Scan for the cell matching the given text and deliver its (X, Y) coordinate at center. 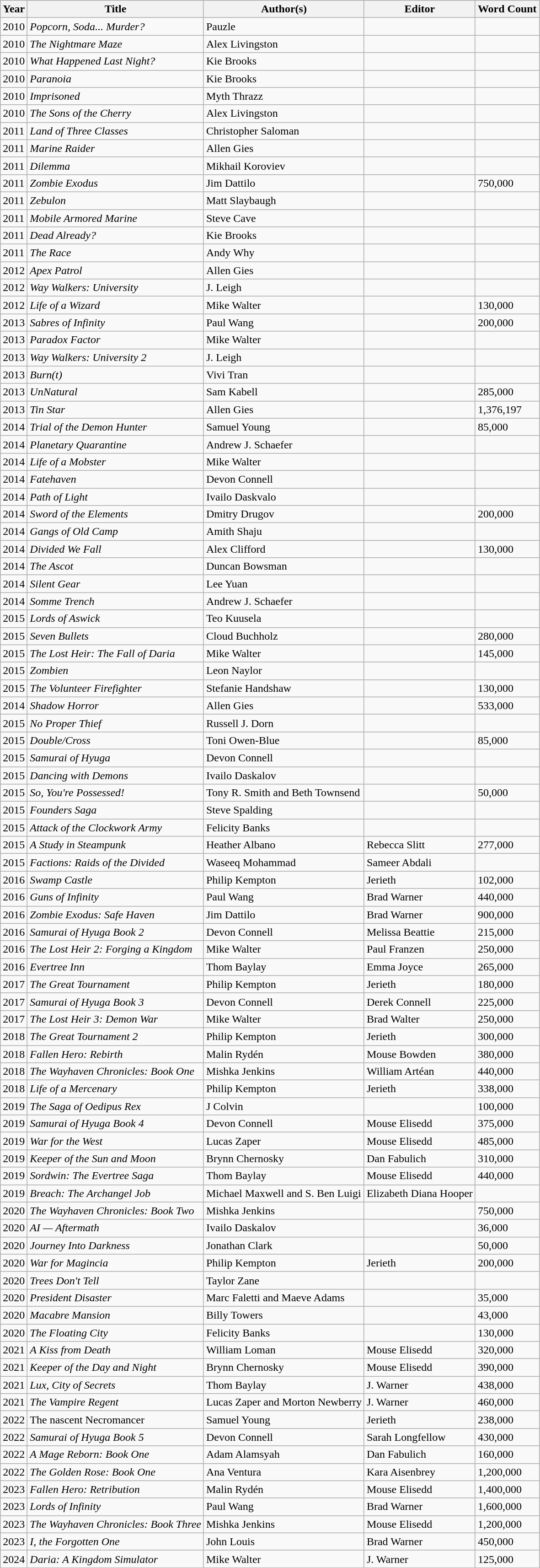
Paradox Factor (116, 340)
Sword of the Elements (116, 514)
A Study in Steampunk (116, 845)
Toni Owen-Blue (283, 740)
35,000 (507, 1298)
Factions: Raids of the Divided (116, 862)
Alex Clifford (283, 549)
The Ascot (116, 566)
The Volunteer Firefighter (116, 688)
430,000 (507, 1437)
Steve Spalding (283, 810)
Zebulon (116, 200)
Evertree Inn (116, 967)
The Floating City (116, 1333)
1,600,000 (507, 1507)
Keeper of the Sun and Moon (116, 1158)
Stefanie Handshaw (283, 688)
Melissa Beattie (420, 932)
125,000 (507, 1559)
Sam Kabell (283, 392)
What Happened Last Night? (116, 61)
William Artéan (420, 1072)
Life of a Mercenary (116, 1089)
265,000 (507, 967)
The Great Tournament 2 (116, 1036)
Imprisoned (116, 96)
Swamp Castle (116, 880)
The Lost Heir: The Fall of Daria (116, 653)
Sarah Longfellow (420, 1437)
Samurai of Hyuga (116, 758)
Mikhail Koroviev (283, 166)
Dilemma (116, 166)
160,000 (507, 1455)
Tin Star (116, 410)
533,000 (507, 706)
102,000 (507, 880)
380,000 (507, 1054)
Elizabeth Diana Hooper (420, 1193)
Mobile Armored Marine (116, 218)
The Saga of Oedipus Rex (116, 1106)
Rebecca Slitt (420, 845)
The Wayhaven Chronicles: Book One (116, 1072)
Silent Gear (116, 584)
Amith Shaju (283, 532)
The Lost Heir 3: Demon War (116, 1019)
Dancing with Demons (116, 776)
43,000 (507, 1315)
Samurai of Hyuga Book 2 (116, 932)
Duncan Bowsman (283, 566)
Vivi Tran (283, 375)
Author(s) (283, 9)
Apex Patrol (116, 270)
Teo Kuusela (283, 619)
Lords of Aswick (116, 619)
The Golden Rose: Book One (116, 1472)
Guns of Infinity (116, 897)
Burn(t) (116, 375)
Leon Naylor (283, 671)
Sameer Abdali (420, 862)
Brad Walter (420, 1019)
Lucas Zaper and Morton Newberry (283, 1402)
Paranoia (116, 79)
310,000 (507, 1158)
A Mage Reborn: Book One (116, 1455)
Kara Aisenbrey (420, 1472)
William Loman (283, 1350)
Billy Towers (283, 1315)
Double/Cross (116, 740)
320,000 (507, 1350)
Editor (420, 9)
Somme Trench (116, 601)
Ana Ventura (283, 1472)
Sordwin: The Evertree Saga (116, 1176)
Popcorn, Soda... Murder? (116, 27)
Founders Saga (116, 810)
The Wayhaven Chronicles: Book Two (116, 1211)
Jonathan Clark (283, 1245)
The Sons of the Cherry (116, 113)
Attack of the Clockwork Army (116, 828)
Fallen Hero: Retribution (116, 1489)
Myth Thrazz (283, 96)
Adam Alamsyah (283, 1455)
Divided We Fall (116, 549)
375,000 (507, 1124)
285,000 (507, 392)
The nascent Necromancer (116, 1420)
War for the West (116, 1141)
460,000 (507, 1402)
Shadow Horror (116, 706)
Cloud Buchholz (283, 636)
Emma Joyce (420, 967)
Daria: A Kingdom Simulator (116, 1559)
Taylor Zane (283, 1280)
Land of Three Classes (116, 131)
Lux, City of Secrets (116, 1385)
Keeper of the Day and Night (116, 1368)
Seven Bullets (116, 636)
Zombien (116, 671)
John Louis (283, 1541)
Lee Yuan (283, 584)
1,376,197 (507, 410)
Macabre Mansion (116, 1315)
Dmitry Drugov (283, 514)
War for Magincia (116, 1263)
1,400,000 (507, 1489)
Year (14, 9)
Derek Connell (420, 1002)
338,000 (507, 1089)
Christopher Saloman (283, 131)
Zombie Exodus (116, 183)
J Colvin (283, 1106)
Life of a Mobster (116, 462)
UnNatural (116, 392)
Ivailo Daskvalo (283, 496)
Paul Franzen (420, 949)
277,000 (507, 845)
I, the Forgotten One (116, 1541)
Russell J. Dorn (283, 723)
Gangs of Old Camp (116, 532)
225,000 (507, 1002)
The Vampire Regent (116, 1402)
390,000 (507, 1368)
100,000 (507, 1106)
Trial of the Demon Hunter (116, 427)
450,000 (507, 1541)
Pauzle (283, 27)
Marc Faletti and Maeve Adams (283, 1298)
Journey Into Darkness (116, 1245)
Steve Cave (283, 218)
180,000 (507, 984)
Samurai of Hyuga Book 4 (116, 1124)
Title (116, 9)
Life of a Wizard (116, 305)
Fallen Hero: Rebirth (116, 1054)
Lords of Infinity (116, 1507)
Heather Albano (283, 845)
Way Walkers: University 2 (116, 357)
238,000 (507, 1420)
Dead Already? (116, 236)
The Great Tournament (116, 984)
Andy Why (283, 253)
145,000 (507, 653)
Trees Don't Tell (116, 1280)
438,000 (507, 1385)
Way Walkers: University (116, 288)
Breach: The Archangel Job (116, 1193)
Word Count (507, 9)
300,000 (507, 1036)
Michael Maxwell and S. Ben Luigi (283, 1193)
Zombie Exodus: Safe Haven (116, 915)
900,000 (507, 915)
Planetary Quarantine (116, 444)
The Nightmare Maze (116, 44)
AI — Aftermath (116, 1228)
A Kiss from Death (116, 1350)
Marine Raider (116, 148)
The Race (116, 253)
No Proper Thief (116, 723)
The Lost Heir 2: Forging a Kingdom (116, 949)
215,000 (507, 932)
Tony R. Smith and Beth Townsend (283, 793)
The Wayhaven Chronicles: Book Three (116, 1524)
President Disaster (116, 1298)
Matt Slaybaugh (283, 200)
Samurai of Hyuga Book 3 (116, 1002)
Sabres of Infinity (116, 323)
Samurai of Hyuga Book 5 (116, 1437)
Mouse Bowden (420, 1054)
280,000 (507, 636)
Lucas Zaper (283, 1141)
2024 (14, 1559)
36,000 (507, 1228)
So, You're Possessed! (116, 793)
485,000 (507, 1141)
Fatehaven (116, 479)
Path of Light (116, 496)
Waseeq Mohammad (283, 862)
